Capture the cell that displays the provided text and extract its [X, Y] central coordinate. 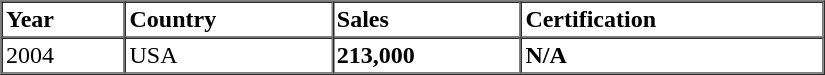
2004 [64, 56]
213,000 [426, 56]
Certification [672, 20]
Year [64, 20]
USA [228, 56]
N/A [672, 56]
Sales [426, 20]
Country [228, 20]
